From the cell containing the given text, extract its center point as (x, y) coordinate. 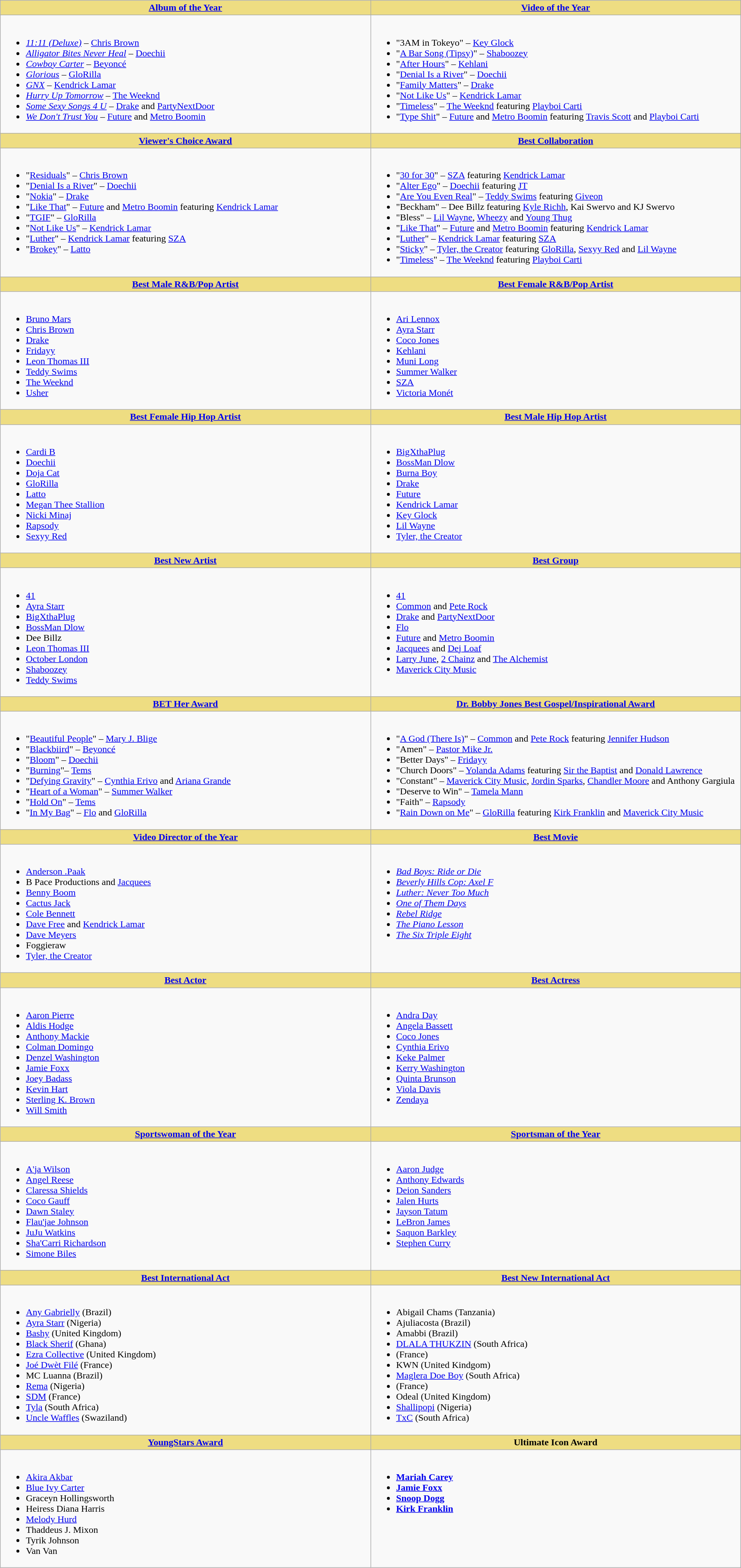
Andra DayAngela BassettCoco JonesCynthia ErivoKeke PalmerKerry WashingtonQuinta BrunsonViola DavisZendaya (556, 1057)
Ultimate Icon Award (556, 1442)
Best Actress (556, 980)
Anderson .PaakB Pace Productions and JacqueesBenny BoomCactus JackCole BennettDave Free and Kendrick LamarDave MeyersFoggierawTyler, the Creator (185, 909)
Dr. Bobby Jones Best Gospel/Inspirational Award (556, 704)
Best Female Hip Hop Artist (185, 417)
Bruno MarsChris BrownDrakeFridayyLeon Thomas IIITeddy SwimsThe WeekndUsher (185, 350)
Ari LennoxAyra StarrCoco JonesKehlaniMuni LongSummer WalkerSZAVictoria Monét (556, 350)
Best Collaboration (556, 141)
Best Actor (185, 980)
Video Director of the Year (185, 837)
Bad Boys: Ride or DieBeverly Hills Cop: Axel FLuther: Never Too MuchOne of Them DaysRebel RidgeThe Piano LessonThe Six Triple Eight (556, 909)
Aaron PierreAldis HodgeAnthony MackieColman DomingoDenzel WashingtonJamie FoxxJoey BadassKevin HartSterling K. BrownWill Smith (185, 1057)
Best Movie (556, 837)
Best International Act (185, 1278)
BigXthaPlugBossMan DlowBurna BoyDrakeFutureKendrick LamarKey GlockLil WayneTyler, the Creator (556, 488)
Cardi BDoechiiDoja CatGloRillaLattoMegan Thee StallionNicki MinajRapsodySexyy Red (185, 488)
41Common and Pete RockDrake and PartyNextDoorFloFuture and Metro BoominJacquees and Dej LoafLarry June, 2 Chainz and The AlchemistMaverick City Music (556, 632)
Best Group (556, 560)
BET Her Award (185, 704)
YoungStars Award (185, 1442)
Aaron JudgeAnthony EdwardsDeion SandersJalen HurtsJayson TatumLeBron JamesSaquon BarkleyStephen Curry (556, 1206)
41Ayra StarrBigXthaPlugBossMan DlowDee BillzLeon Thomas IIIOctober LondonShaboozeyTeddy Swims (185, 632)
Best Male R&B/Pop Artist (185, 284)
Sportsman of the Year (556, 1134)
Best New Artist (185, 560)
Best Female R&B/Pop Artist (556, 284)
Akira AkbarBlue Ivy CarterGraceyn HollingsworthHeiress Diana HarrisMelody HurdThaddeus J. MixonTyrik JohnsonVan Van (185, 1509)
Sportswoman of the Year (185, 1134)
Mariah CareyJamie FoxxSnoop DoggKirk Franklin (556, 1509)
Viewer's Choice Award (185, 141)
Best Male Hip Hop Artist (556, 417)
A'ja WilsonAngel ReeseClaressa ShieldsCoco GauffDawn StaleyFlau'jae JohnsonJuJu WatkinsSha'Carri RichardsonSimone Biles (185, 1206)
Best New International Act (556, 1278)
Video of the Year (556, 8)
Album of the Year (185, 8)
